Provide the (X, Y) coordinate of the cell's center where the given text is located.  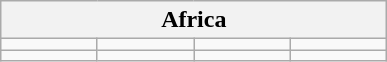
Africa (194, 20)
